Determine the (X, Y) coordinate at the center of the cell enclosing the given text.  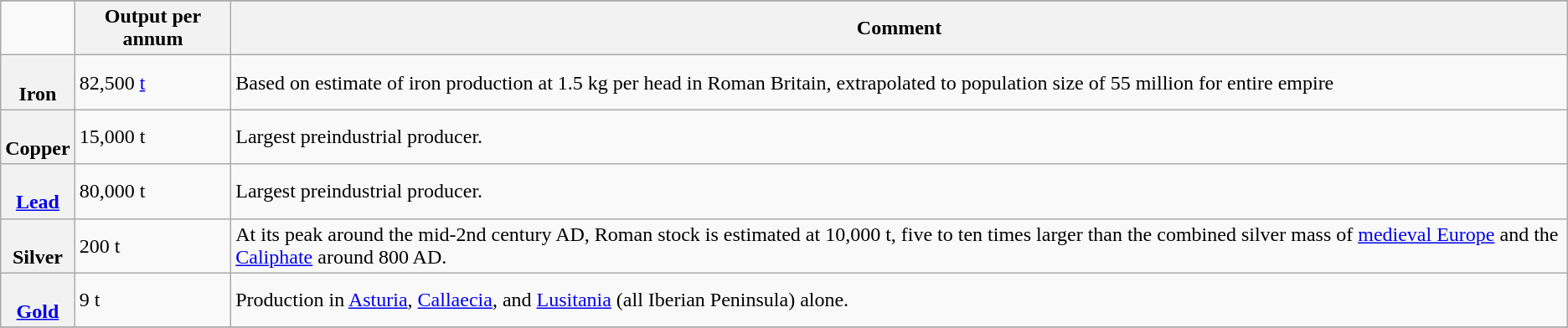
80,000 t (152, 191)
Output per annum (152, 28)
Production in Asturia, Callaecia, and Lusitania (all Iberian Peninsula) alone. (900, 300)
200 t (152, 246)
Iron (38, 82)
82,500 t (152, 82)
Silver (38, 246)
15,000 t (152, 137)
Based on estimate of iron production at 1.5 kg per head in Roman Britain, extrapolated to population size of 55 million for entire empire (900, 82)
Lead (38, 191)
Comment (900, 28)
Gold (38, 300)
9 t (152, 300)
Copper (38, 137)
